Provide the [X, Y] coordinate of the cell's center where the given text is located.  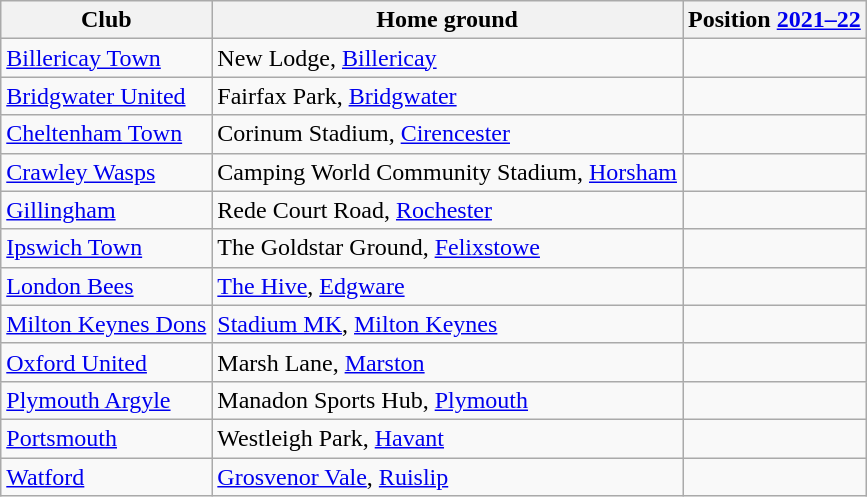
Watford [106, 477]
Westleigh Park, Havant [448, 438]
The Hive, Edgware [448, 286]
Marsh Lane, Marston [448, 362]
Gillingham [106, 210]
Portsmouth [106, 438]
Crawley Wasps [106, 172]
Fairfax Park, Bridgwater [448, 96]
Position 2021–22 [774, 20]
Cheltenham Town [106, 134]
Milton Keynes Dons [106, 324]
Rede Court Road, Rochester [448, 210]
Manadon Sports Hub, Plymouth [448, 400]
Ipswich Town [106, 248]
The Goldstar Ground, Felixstowe [448, 248]
Bridgwater United [106, 96]
Club [106, 20]
Oxford United [106, 362]
Plymouth Argyle [106, 400]
London Bees [106, 286]
Billericay Town [106, 58]
Corinum Stadium, Cirencester [448, 134]
Stadium MK, Milton Keynes [448, 324]
Camping World Community Stadium, Horsham [448, 172]
Grosvenor Vale, Ruislip [448, 477]
Home ground [448, 20]
New Lodge, Billericay [448, 58]
